Output the [x, y] coordinate of the center of the cell containing the given text.  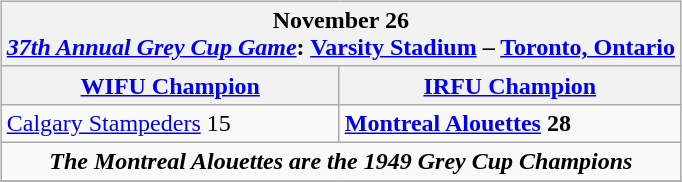
November 2637th Annual Grey Cup Game: Varsity Stadium – Toronto, Ontario [340, 34]
Montreal Alouettes 28 [510, 123]
IRFU Champion [510, 85]
Calgary Stampeders 15 [170, 123]
WIFU Champion [170, 85]
The Montreal Alouettes are the 1949 Grey Cup Champions [340, 161]
